Capture the cell that displays the provided text and extract its (X, Y) central coordinate. 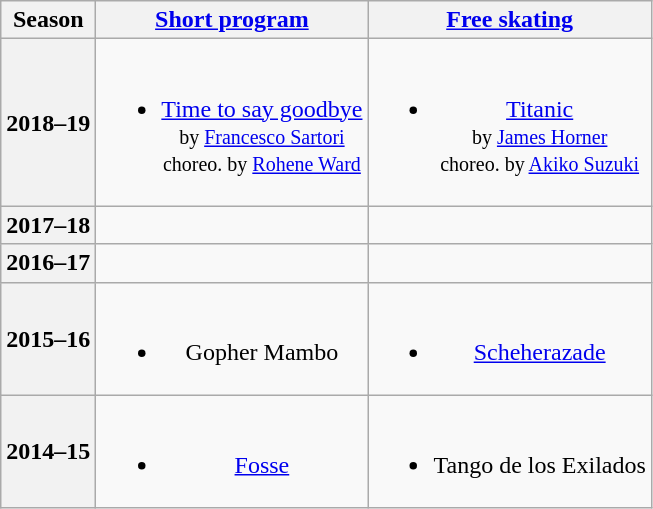
Gopher Mambo (232, 338)
Free skating (510, 20)
2018–19 (48, 122)
Season (48, 20)
Short program (232, 20)
Fosse (232, 452)
2014–15 (48, 452)
2016–17 (48, 263)
Titanicby James Hornerchoreo. by Akiko Suzuki (510, 122)
2017–18 (48, 225)
2015–16 (48, 338)
Tango de los Exilados (510, 452)
Scheherazade (510, 338)
Time to say goodbyeby Francesco Sartorichoreo. by Rohene Ward (232, 122)
